From the cell containing the given text, extract its center point as (x, y) coordinate. 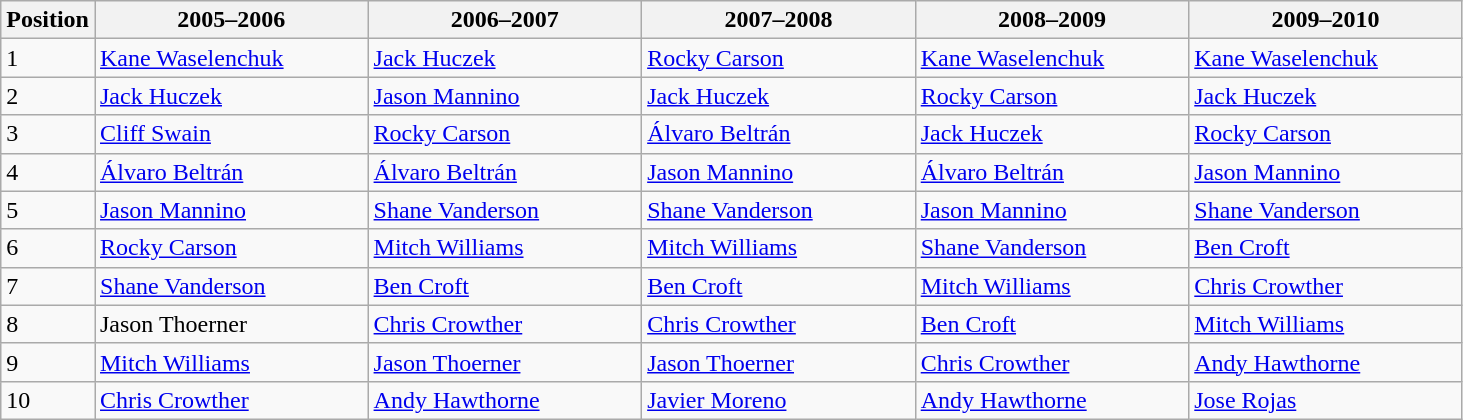
Cliff Swain (231, 134)
8 (48, 324)
2007–2008 (779, 20)
1 (48, 58)
10 (48, 400)
2 (48, 96)
6 (48, 248)
Javier Moreno (779, 400)
3 (48, 134)
5 (48, 210)
2009–2010 (1326, 20)
Position (48, 20)
2005–2006 (231, 20)
2006–2007 (505, 20)
2008–2009 (1052, 20)
9 (48, 362)
Jose Rojas (1326, 400)
4 (48, 172)
7 (48, 286)
